Search for the cell housing the specified text and yield its (x, y) center coordinate. 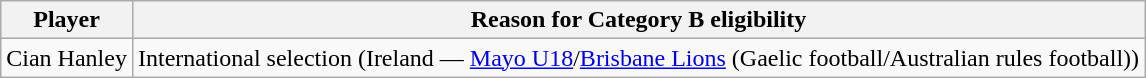
Reason for Category B eligibility (638, 20)
Player (67, 20)
Cian Hanley (67, 58)
International selection (Ireland — Mayo U18/Brisbane Lions (Gaelic football/Australian rules football)) (638, 58)
